Locate the cell with the specified text and output its [X, Y] center coordinate. 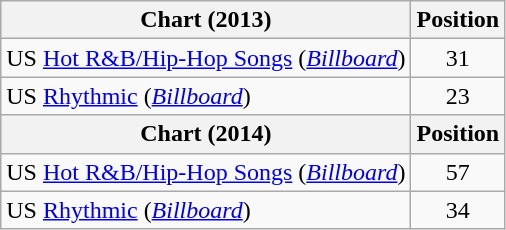
Chart (2013) [206, 20]
57 [458, 172]
23 [458, 96]
31 [458, 58]
Chart (2014) [206, 134]
34 [458, 210]
